Capture the cell that displays the provided text and extract its (X, Y) central coordinate. 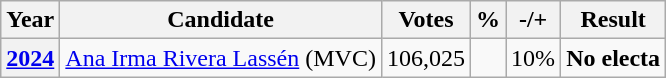
2024 (30, 58)
Votes (426, 20)
-/+ (534, 20)
Year (30, 20)
106,025 (426, 58)
% (488, 20)
Candidate (221, 20)
No electa (614, 58)
10% (534, 58)
Result (614, 20)
Ana Irma Rivera Lassén (MVC) (221, 58)
